From the cell containing the given text, extract its center point as [X, Y] coordinate. 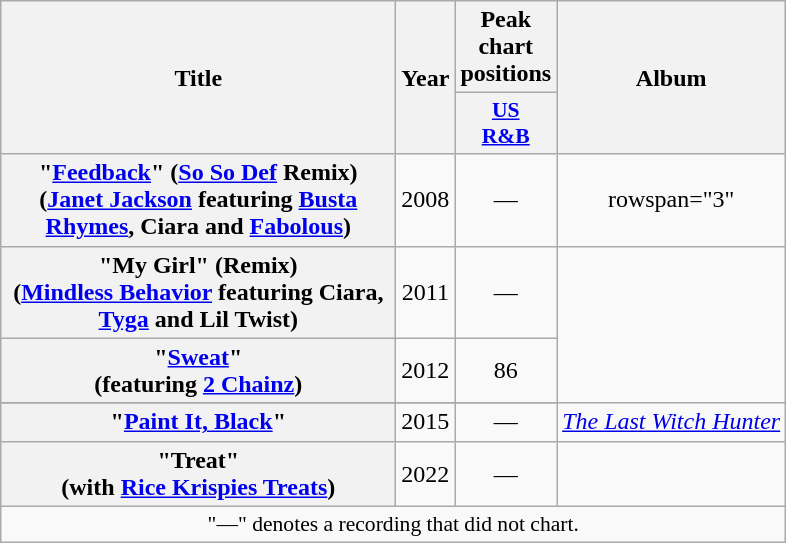
rowspan="3" [672, 200]
"Treat"(with Rice Krispies Treats) [198, 474]
Peak chart positions [506, 47]
"Sweat"(featuring 2 Chainz) [198, 370]
Title [198, 78]
2011 [426, 292]
2022 [426, 474]
Album [672, 78]
"Feedback" (So So Def Remix)(Janet Jackson featuring Busta Rhymes, Ciara and Fabolous) [198, 200]
"—" denotes a recording that did not chart. [394, 524]
Year [426, 78]
USR&B [506, 124]
2008 [426, 200]
2012 [426, 370]
"My Girl" (Remix)(Mindless Behavior featuring Ciara, Tyga and Lil Twist) [198, 292]
"Paint It, Black" [198, 422]
2015 [426, 422]
86 [506, 370]
The Last Witch Hunter [672, 422]
